Capture the cell that displays the provided text and extract its [X, Y] central coordinate. 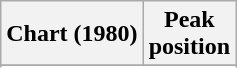
Chart (1980) [72, 34]
Peakposition [189, 34]
